Pinpoint the cell where the given text exists, returning its [x, y] midpoint coordinate. 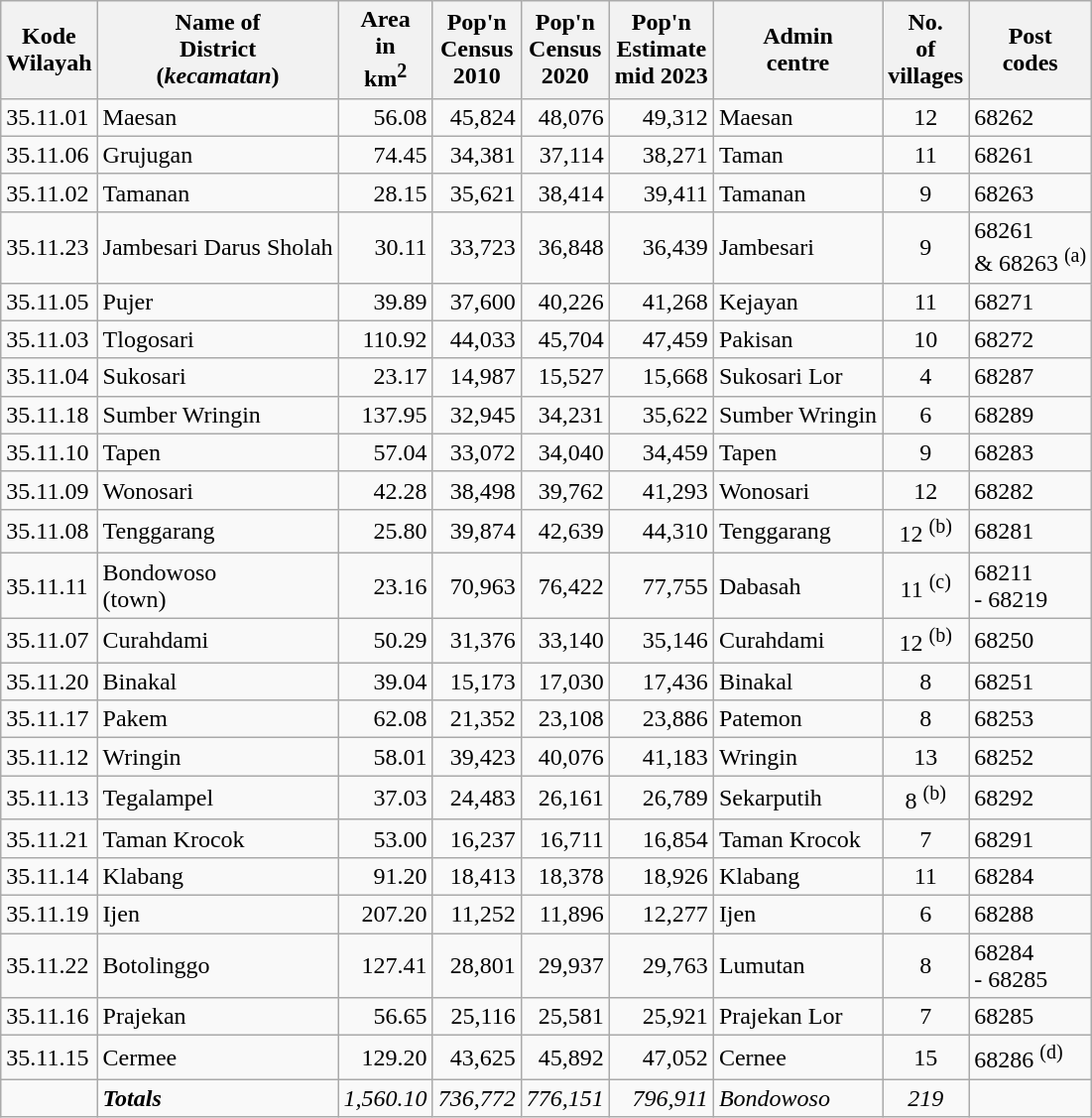
35.11.14 [50, 876]
48,076 [565, 117]
25,581 [565, 1017]
35.11.11 [50, 585]
35.11.10 [50, 452]
35.11.08 [50, 532]
68286 (d) [1031, 1057]
25.80 [385, 532]
77,755 [661, 585]
44,310 [661, 532]
39,874 [476, 532]
Pujer [218, 302]
39,411 [661, 192]
35.11.13 [50, 798]
35.11.02 [50, 192]
8 (b) [926, 798]
68281 [1031, 532]
12,277 [661, 914]
34,231 [565, 415]
Admincentre [797, 50]
68261 [1031, 155]
24,483 [476, 798]
25,116 [476, 1017]
Lumutan [797, 966]
68261& 68263 (a) [1031, 247]
18,378 [565, 876]
1,560.10 [385, 1098]
17,030 [565, 682]
38,498 [476, 490]
Kejayan [797, 302]
21,352 [476, 719]
Pop'nCensus2020 [565, 50]
41,183 [661, 757]
36,439 [661, 247]
25,921 [661, 1017]
35.11.21 [50, 838]
15,668 [661, 377]
796,911 [661, 1098]
35.11.20 [50, 682]
50.29 [385, 641]
35.11.22 [50, 966]
18,926 [661, 876]
Taman [797, 155]
29,937 [565, 966]
Sekarputih [797, 798]
91.20 [385, 876]
68284 [1031, 876]
Kode Wilayah [50, 50]
74.45 [385, 155]
68282 [1031, 490]
129.20 [385, 1057]
68289 [1031, 415]
37,114 [565, 155]
Postcodes [1031, 50]
776,151 [565, 1098]
Pop'nEstimatemid 2023 [661, 50]
40,076 [565, 757]
11 (c) [926, 585]
45,824 [476, 117]
Pop'nCensus2010 [476, 50]
Tlogosari [218, 339]
34,040 [565, 452]
68291 [1031, 838]
23,886 [661, 719]
41,268 [661, 302]
35.11.19 [50, 914]
35.11.15 [50, 1057]
40,226 [565, 302]
39,423 [476, 757]
68252 [1031, 757]
68288 [1031, 914]
35.11.17 [50, 719]
35,622 [661, 415]
37.03 [385, 798]
35.11.05 [50, 302]
23,108 [565, 719]
4 [926, 377]
15,173 [476, 682]
33,072 [476, 452]
13 [926, 757]
36,848 [565, 247]
Bondowoso (town) [218, 585]
35.11.23 [50, 247]
68283 [1031, 452]
45,704 [565, 339]
58.01 [385, 757]
68284- 68285 [1031, 966]
35.11.06 [50, 155]
35,621 [476, 192]
68253 [1031, 719]
23.17 [385, 377]
207.20 [385, 914]
47,052 [661, 1057]
219 [926, 1098]
45,892 [565, 1057]
16,854 [661, 838]
47,459 [661, 339]
11,252 [476, 914]
Name ofDistrict(kecamatan) [218, 50]
35.11.18 [50, 415]
15 [926, 1057]
38,414 [565, 192]
35.11.07 [50, 641]
28.15 [385, 192]
68272 [1031, 339]
33,723 [476, 247]
Grujugan [218, 155]
35.11.12 [50, 757]
37,600 [476, 302]
57.04 [385, 452]
32,945 [476, 415]
110.92 [385, 339]
70,963 [476, 585]
Sukosari [218, 377]
68251 [1031, 682]
33,140 [565, 641]
Dabasah [797, 585]
34,381 [476, 155]
29,763 [661, 966]
56.65 [385, 1017]
68271 [1031, 302]
26,789 [661, 798]
10 [926, 339]
35.11.09 [50, 490]
68287 [1031, 377]
23.16 [385, 585]
127.41 [385, 966]
68250 [1031, 641]
Sukosari Lor [797, 377]
56.08 [385, 117]
Bondowoso [797, 1098]
49,312 [661, 117]
35,146 [661, 641]
Tegalampel [218, 798]
53.00 [385, 838]
Pakisan [797, 339]
Cernee [797, 1057]
35.11.16 [50, 1017]
35.11.03 [50, 339]
34,459 [661, 452]
68211- 68219 [1031, 585]
16,711 [565, 838]
18,413 [476, 876]
26,161 [565, 798]
Patemon [797, 719]
16,237 [476, 838]
Totals [218, 1098]
35.11.04 [50, 377]
Cermee [218, 1057]
38,271 [661, 155]
41,293 [661, 490]
42,639 [565, 532]
736,772 [476, 1098]
68262 [1031, 117]
15,527 [565, 377]
68292 [1031, 798]
62.08 [385, 719]
39.04 [385, 682]
31,376 [476, 641]
Prajekan Lor [797, 1017]
42.28 [385, 490]
14,987 [476, 377]
Prajekan [218, 1017]
Area in km2 [385, 50]
17,436 [661, 682]
76,422 [565, 585]
Botolinggo [218, 966]
28,801 [476, 966]
30.11 [385, 247]
11,896 [565, 914]
68263 [1031, 192]
44,033 [476, 339]
137.95 [385, 415]
35.11.01 [50, 117]
39.89 [385, 302]
68285 [1031, 1017]
No.ofvillages [926, 50]
39,762 [565, 490]
43,625 [476, 1057]
Jambesari [797, 247]
Jambesari Darus Sholah [218, 247]
Pakem [218, 719]
